Search for the cell housing the specified text and yield its [x, y] center coordinate. 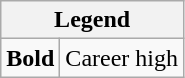
Legend [92, 20]
Bold [30, 58]
Career high [122, 58]
